From the cell containing the given text, extract its center point as [X, Y] coordinate. 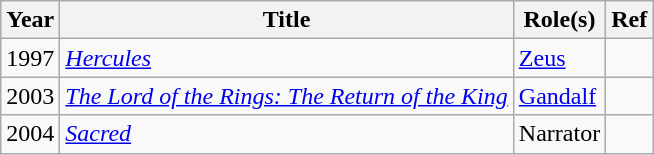
1997 [30, 58]
Role(s) [559, 20]
Sacred [286, 134]
Title [286, 20]
Zeus [559, 58]
2003 [30, 96]
Gandalf [559, 96]
The Lord of the Rings: The Return of the King [286, 96]
2004 [30, 134]
Narrator [559, 134]
Hercules [286, 58]
Year [30, 20]
Ref [630, 20]
